Provide the [x, y] coordinate of the cell's center where the given text is located.  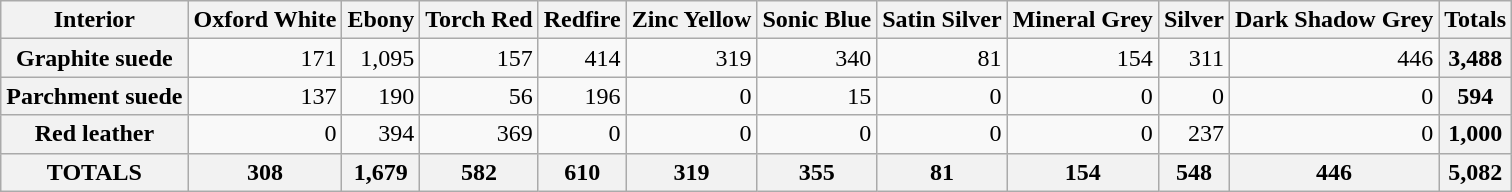
137 [265, 96]
Parchment suede [94, 96]
308 [265, 172]
Graphite suede [94, 58]
Mineral Grey [1082, 20]
610 [582, 172]
548 [1194, 172]
Dark Shadow Grey [1334, 20]
Interior [94, 20]
Silver [1194, 20]
TOTALS [94, 172]
56 [479, 96]
Red leather [94, 134]
414 [582, 58]
15 [817, 96]
Satin Silver [942, 20]
196 [582, 96]
369 [479, 134]
594 [1476, 96]
Sonic Blue [817, 20]
237 [1194, 134]
171 [265, 58]
Oxford White [265, 20]
340 [817, 58]
394 [381, 134]
Ebony [381, 20]
582 [479, 172]
3,488 [1476, 58]
Totals [1476, 20]
311 [1194, 58]
Redfire [582, 20]
Zinc Yellow [692, 20]
5,082 [1476, 172]
157 [479, 58]
Torch Red [479, 20]
1,679 [381, 172]
355 [817, 172]
190 [381, 96]
1,095 [381, 58]
1,000 [1476, 134]
